Extract the (x, y) coordinate from the center of the cell holding the provided text.  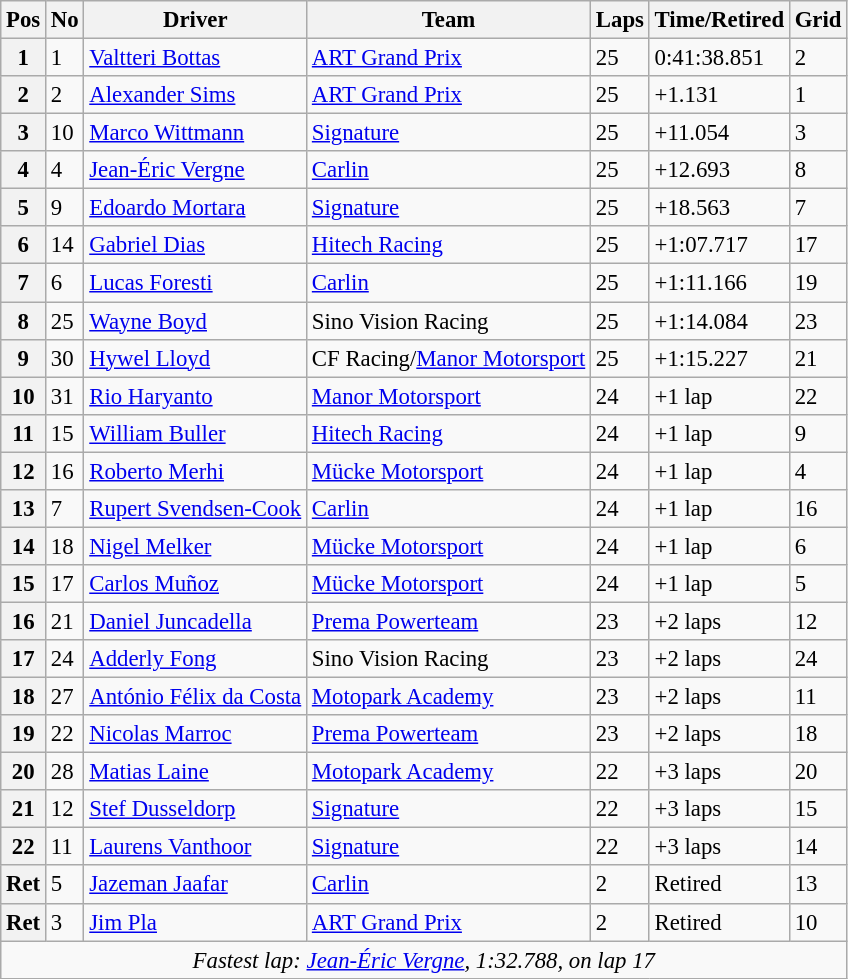
Edoardo Mortara (196, 208)
Rupert Svendsen-Cook (196, 509)
Jim Pla (196, 922)
Driver (196, 20)
+12.693 (719, 170)
+18.563 (719, 208)
Marco Wittmann (196, 133)
Valtteri Bottas (196, 58)
Lucas Foresti (196, 283)
Stef Dusseldorp (196, 809)
0:41:38.851 (719, 58)
Matias Laine (196, 772)
Hywel Lloyd (196, 358)
William Buller (196, 433)
+1:15.227 (719, 358)
Nigel Melker (196, 546)
31 (65, 396)
+1:07.717 (719, 245)
Alexander Sims (196, 95)
+11.054 (719, 133)
Adderly Fong (196, 659)
28 (65, 772)
+1:11.166 (719, 283)
Roberto Merhi (196, 471)
Jazeman Jaafar (196, 885)
Team (449, 20)
Jean-Éric Vergne (196, 170)
Nicolas Marroc (196, 734)
Laurens Vanthoor (196, 847)
Pos (24, 20)
Daniel Juncadella (196, 621)
No (65, 20)
30 (65, 358)
+1.131 (719, 95)
Grid (818, 20)
Manor Motorsport (449, 396)
Time/Retired (719, 20)
+1:14.084 (719, 321)
Fastest lap: Jean-Éric Vergne, 1:32.788, on lap 17 (424, 960)
Laps (620, 20)
Rio Haryanto (196, 396)
Wayne Boyd (196, 321)
Gabriel Dias (196, 245)
CF Racing/Manor Motorsport (449, 358)
27 (65, 697)
Carlos Muñoz (196, 584)
António Félix da Costa (196, 697)
